Provide the [x, y] coordinate of the cell's center where the given text is located.  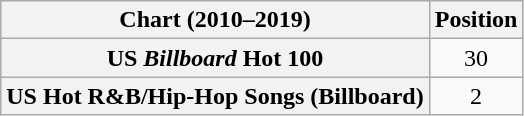
Position [476, 20]
2 [476, 96]
30 [476, 58]
US Billboard Hot 100 [215, 58]
US Hot R&B/Hip-Hop Songs (Billboard) [215, 96]
Chart (2010–2019) [215, 20]
